Find where the given text appears and provide that cell's center as [X, Y] coordinate. 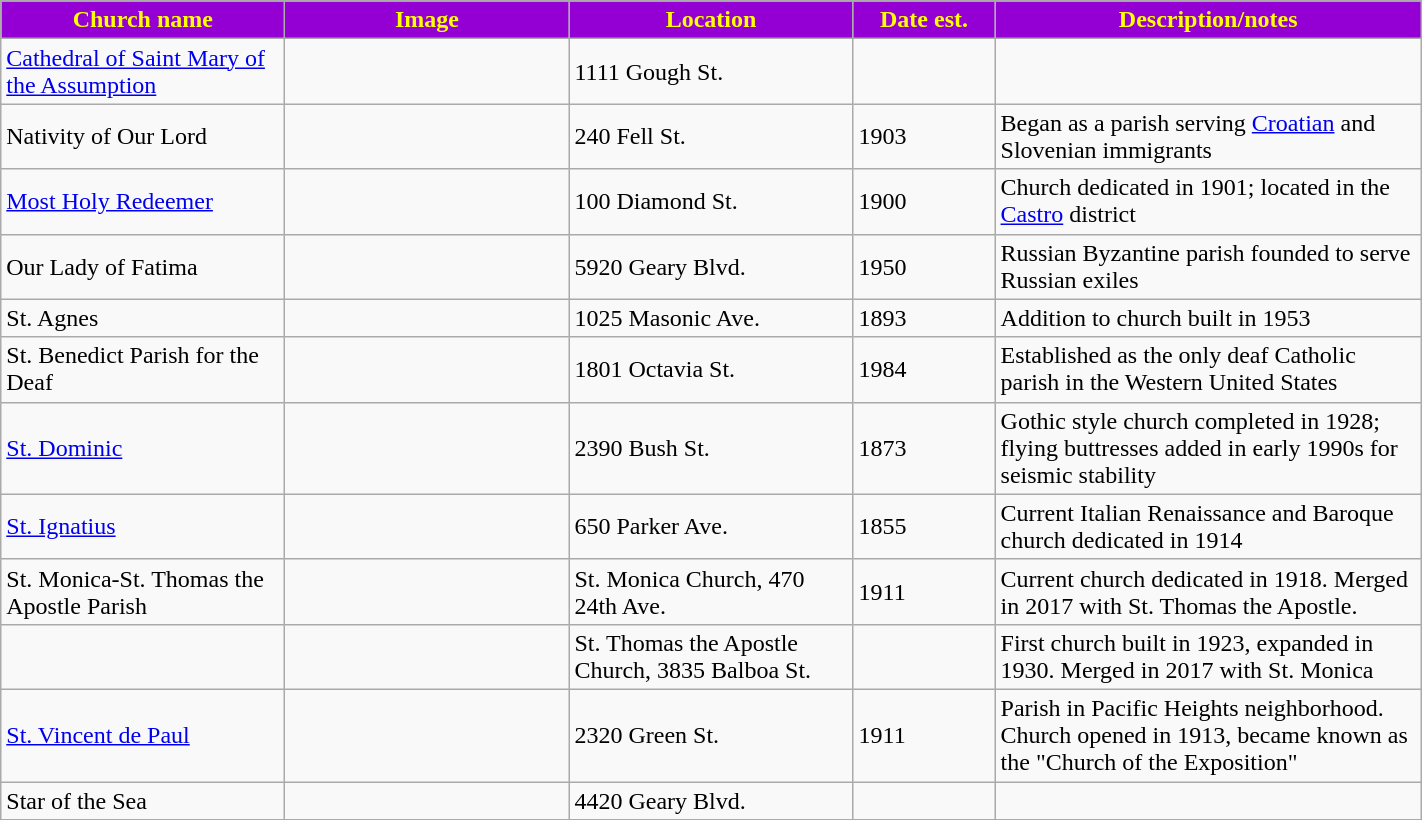
1950 [924, 266]
Location [711, 20]
Began as a parish serving Croatian and Slovenian immigrants [1208, 136]
Description/notes [1208, 20]
Church name [143, 20]
4420 Geary Blvd. [711, 801]
St. Ignatius [143, 526]
650 Parker Ave. [711, 526]
1893 [924, 318]
Established as the only deaf Catholic parish in the Western United States [1208, 370]
1900 [924, 202]
Parish in Pacific Heights neighborhood. Church opened in 1913, became known as the "Church of the Exposition" [1208, 735]
Addition to church built in 1953 [1208, 318]
Image [427, 20]
St. Agnes [143, 318]
2390 Bush St. [711, 448]
1903 [924, 136]
St. Dominic [143, 448]
Current church dedicated in 1918. Merged in 2017 with St. Thomas the Apostle. [1208, 592]
St. Monica Church, 470 24th Ave. [711, 592]
Our Lady of Fatima [143, 266]
Russian Byzantine parish founded to serve Russian exiles [1208, 266]
Most Holy Redeemer [143, 202]
First church built in 1923, expanded in 1930. Merged in 2017 with St. Monica [1208, 656]
Cathedral of Saint Mary of the Assumption [143, 72]
100 Diamond St. [711, 202]
Nativity of Our Lord [143, 136]
5920 Geary Blvd. [711, 266]
Current Italian Renaissance and Baroque church dedicated in 1914 [1208, 526]
1855 [924, 526]
240 Fell St. [711, 136]
2320 Green St. [711, 735]
St. Benedict Parish for the Deaf [143, 370]
Star of the Sea [143, 801]
St. Vincent de Paul [143, 735]
St. Thomas the Apostle Church, 3835 Balboa St. [711, 656]
1873 [924, 448]
1801 Octavia St. [711, 370]
1111 Gough St. [711, 72]
1025 Masonic Ave. [711, 318]
Gothic style church completed in 1928; flying buttresses added in early 1990s for seismic stability [1208, 448]
St. Monica-St. Thomas the Apostle Parish [143, 592]
1984 [924, 370]
Date est. [924, 20]
Church dedicated in 1901; located in the Castro district [1208, 202]
